Search for the cell housing the specified text and yield its [X, Y] center coordinate. 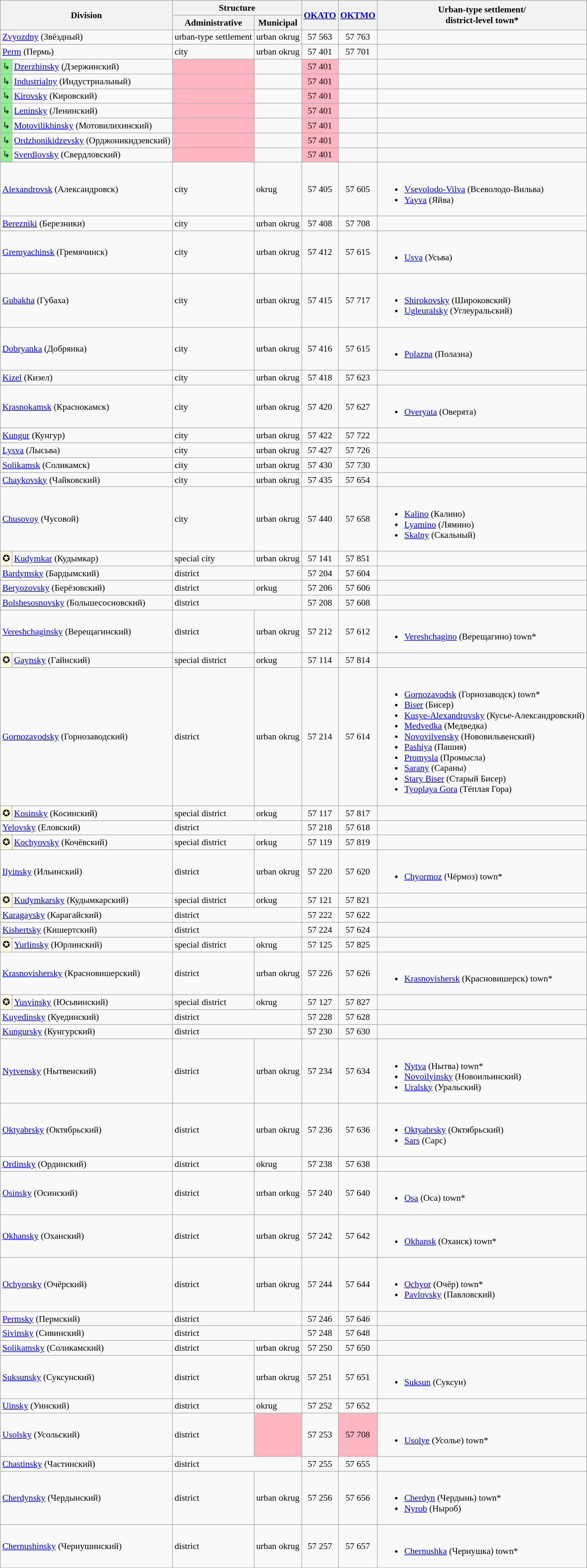
57 626 [357, 973]
Okhansk (Оханск) town* [482, 1236]
57 117 [320, 813]
Structure [237, 8]
57 244 [320, 1285]
57 252 [320, 1406]
57 405 [320, 189]
Krasnokamsk (Краснокамск) [87, 406]
57 763 [357, 37]
57 604 [357, 573]
Lysva (Лысьва) [87, 450]
Kungursky (Кунгурский) [87, 1032]
OKTMO [357, 15]
Chernushinsky (Чернушинский) [87, 1546]
57 234 [320, 1071]
57 220 [320, 872]
57 246 [320, 1319]
Karagaysky (Карагайский) [87, 915]
Solikamsky (Соликамский) [87, 1348]
57 119 [320, 843]
Gornozavodsky (Горнозаводский) [87, 737]
57 726 [357, 450]
57 236 [320, 1130]
57 701 [357, 52]
Usolye (Усолье) town* [482, 1435]
57 618 [357, 828]
Shirokovsky (Широковский)Ugleuralsky (Углеуральский) [482, 301]
57 125 [320, 945]
Chusovoy (Чусовой) [87, 519]
Chyormoz (Чёрмоз) town* [482, 872]
57 819 [357, 843]
Kochyovsky (Кочёвский) [92, 843]
57 440 [320, 519]
Oktyabrsky (Октябрьский)Sars (Сарс) [482, 1130]
urban orkug [278, 1193]
57 230 [320, 1032]
57 650 [357, 1348]
57 430 [320, 465]
Ochyorsky (Очёрский) [87, 1285]
Nytva (Нытва) town*Novoilyinsky (Новоильинский)Uralsky (Уральский) [482, 1071]
Dobryanka (Добрянка) [87, 349]
Kungur (Кунгур) [87, 436]
Vsevolodo-Vilva (Всеволодо-Вильва)Yayva (Яйва) [482, 189]
special city [213, 559]
57 825 [357, 945]
57 646 [357, 1319]
Gubakha (Губаха) [87, 301]
57 654 [357, 480]
57 418 [320, 378]
57 226 [320, 973]
Suksun (Суксун) [482, 1377]
57 623 [357, 378]
Motovilikhinsky (Мотовилихинский) [92, 126]
57 256 [320, 1498]
Ochyor (Очёр) town*Pavlovsky (Павловский) [482, 1285]
Administrative [213, 23]
57 651 [357, 1377]
57 851 [357, 559]
57 827 [357, 1003]
Bardymsky (Бардымский) [87, 573]
57 614 [357, 737]
57 208 [320, 603]
57 730 [357, 465]
57 222 [320, 915]
Leninsky (Ленинский) [92, 111]
57 255 [320, 1464]
57 248 [320, 1333]
Cherdynsky (Чердынский) [87, 1498]
57 821 [357, 900]
57 238 [320, 1164]
Permsky (Пермский) [87, 1319]
57 622 [357, 915]
57 212 [320, 632]
Bolshesosnovsky (Большесосновский) [87, 603]
57 204 [320, 573]
57 250 [320, 1348]
57 640 [357, 1193]
OKATO [320, 15]
57 644 [357, 1285]
57 630 [357, 1032]
Overyata (Оверята) [482, 406]
57 427 [320, 450]
Chastinsky (Частинский) [87, 1464]
Industrialny (Индустриальный) [92, 81]
57 224 [320, 930]
Osinsky (Осинский) [87, 1193]
Kizel (Кизел) [87, 378]
Yurlinsky (Юрлинский) [92, 945]
57 214 [320, 737]
57 620 [357, 872]
Solikamsk (Соликамск) [87, 465]
Cherdyn (Чердынь) town*Nyrob (Ныроб) [482, 1498]
57 420 [320, 406]
Kuyedinsky (Куединский) [87, 1017]
57 257 [320, 1546]
Yusvinsky (Юсьвинский) [92, 1003]
57 605 [357, 189]
Kudymkar (Кудымкар) [92, 559]
Polazna (Полазна) [482, 349]
57 658 [357, 519]
57 817 [357, 813]
57 206 [320, 588]
57 218 [320, 828]
57 127 [320, 1003]
Kosinsky (Косинский) [92, 813]
Vereshchagino (Верещагино) town* [482, 632]
Kishertsky (Кишертский) [87, 930]
Usolsky (Усольский) [87, 1435]
57 114 [320, 660]
Usva (Усьва) [482, 252]
Perm (Пермь) [87, 52]
Ordinsky (Ординский) [87, 1164]
Oktyabrsky (Октябрьский) [87, 1130]
Krasnovishersky (Красновишерский) [87, 973]
Berezniki (Березники) [87, 223]
57 722 [357, 436]
Division [87, 15]
57 642 [357, 1236]
57 240 [320, 1193]
Alexandrovsk (Александровск) [87, 189]
Gremyachinsk (Гремячинск) [87, 252]
Chernushka (Чернушка) town* [482, 1546]
57 412 [320, 252]
Sivinsky (Сивинский) [87, 1333]
Sverdlovsky (Свердловский) [92, 155]
57 652 [357, 1406]
Nytvensky (Нытвенский) [87, 1071]
57 655 [357, 1464]
57 814 [357, 660]
Ilyinsky (Ильинский) [87, 872]
Zvyozdny (Звёздный) [87, 37]
57 435 [320, 480]
Kudymkarsky (Кудымкарский) [92, 900]
Suksunsky (Суксунский) [87, 1377]
57 657 [357, 1546]
57 634 [357, 1071]
57 717 [357, 301]
57 612 [357, 632]
Osa (Оса) town* [482, 1193]
Yelovsky (Еловский) [87, 828]
57 636 [357, 1130]
Gaynsky (Гайнский) [92, 660]
57 408 [320, 223]
Okhansky (Оханский) [87, 1236]
57 608 [357, 603]
57 638 [357, 1164]
57 141 [320, 559]
57 416 [320, 349]
Chaykovsky (Чайковский) [87, 480]
Beryozovsky (Берёзовский) [87, 588]
57 656 [357, 1498]
Urban-type settlement/district-level town* [482, 15]
Municipal [278, 23]
57 627 [357, 406]
57 422 [320, 436]
57 563 [320, 37]
Dzerzhinsky (Дзержинский) [92, 67]
Krasnovishersk (Красновишерск) town* [482, 973]
Kalino (Калино)Lyamino (Лямино)Skalny (Скальный) [482, 519]
57 606 [357, 588]
Kirovsky (Кировский) [92, 96]
57 121 [320, 900]
57 628 [357, 1017]
57 415 [320, 301]
57 251 [320, 1377]
57 242 [320, 1236]
Vereshchaginsky (Верещагинский) [87, 632]
Uinsky (Уинский) [87, 1406]
57 648 [357, 1333]
57 624 [357, 930]
57 228 [320, 1017]
57 253 [320, 1435]
urban-type settlement [213, 37]
Ordzhonikidzevsky (Орджоникидзевский) [92, 140]
